Search for the cell housing the specified text and yield its [x, y] center coordinate. 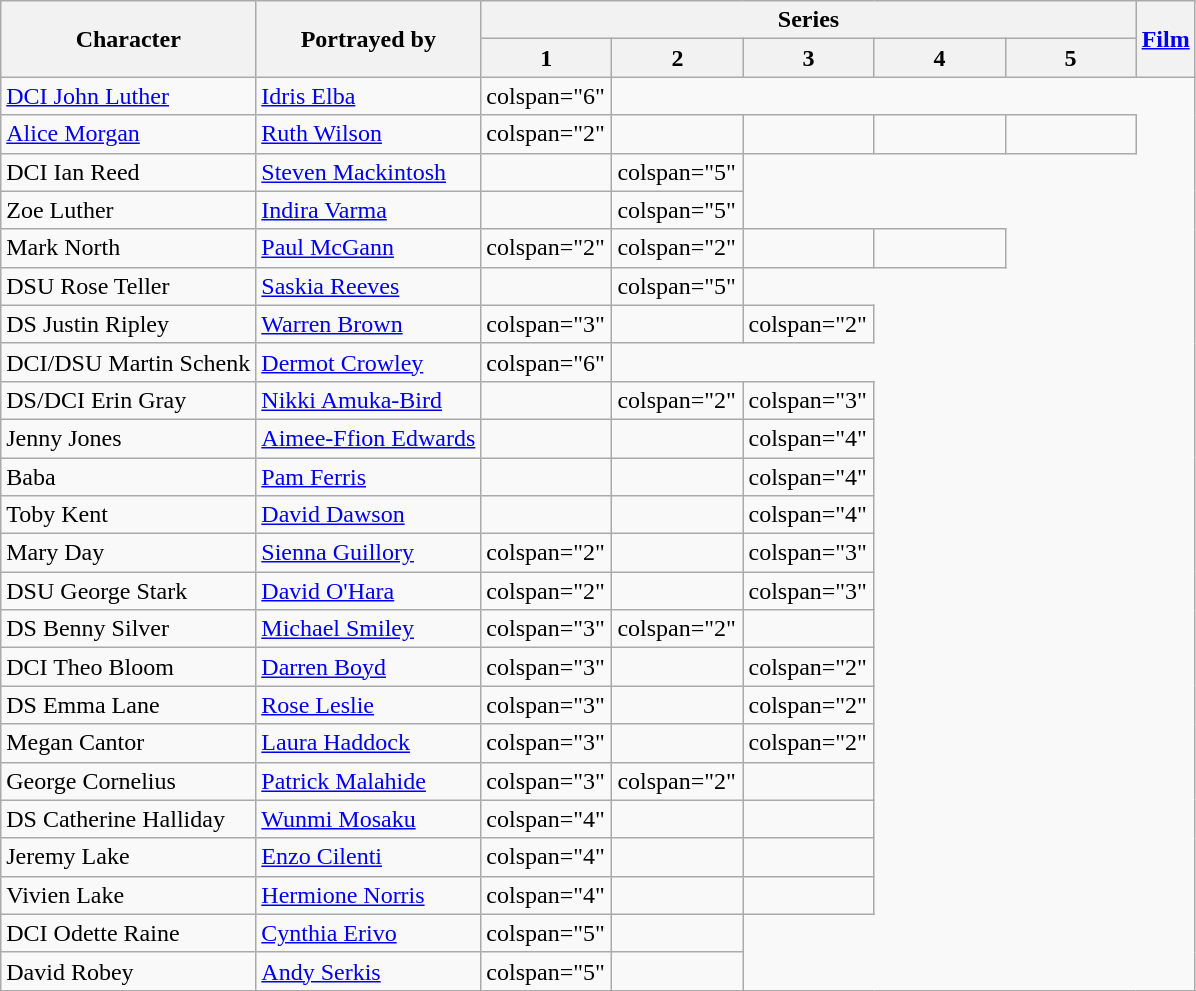
DCI Odette Raine [128, 933]
Nikki Amuka-Bird [368, 400]
DCI John Luther [128, 96]
DCI Ian Reed [128, 172]
1 [546, 58]
DCI Theo Bloom [128, 667]
Enzo Cilenti [368, 857]
Film [1166, 39]
David Robey [128, 971]
Idris Elba [368, 96]
Paul McGann [368, 248]
Dermot Crowley [368, 362]
DS Justin Ripley [128, 324]
David O'Hara [368, 591]
George Cornelius [128, 781]
Aimee-Ffion Edwards [368, 438]
Darren Boyd [368, 667]
Pam Ferris [368, 477]
5 [1070, 58]
Baba [128, 477]
Indira Varma [368, 210]
David Dawson [368, 515]
4 [940, 58]
Rose Leslie [368, 705]
Michael Smiley [368, 629]
DS/DCI Erin Gray [128, 400]
Warren Brown [368, 324]
Hermione Norris [368, 895]
Megan Cantor [128, 743]
Jenny Jones [128, 438]
Jeremy Lake [128, 857]
DSU George Stark [128, 591]
DCI/DSU Martin Schenk [128, 362]
Patrick Malahide [368, 781]
Wunmi Mosaku [368, 819]
Vivien Lake [128, 895]
Mark North [128, 248]
Alice Morgan [128, 134]
Series [808, 20]
Sienna Guillory [368, 553]
3 [808, 58]
Cynthia Erivo [368, 933]
Mary Day [128, 553]
Ruth Wilson [368, 134]
Zoe Luther [128, 210]
Saskia Reeves [368, 286]
Portrayed by [368, 39]
Laura Haddock [368, 743]
Toby Kent [128, 515]
DS Benny Silver [128, 629]
Steven Mackintosh [368, 172]
Character [128, 39]
DSU Rose Teller [128, 286]
2 [678, 58]
Andy Serkis [368, 971]
DS Emma Lane [128, 705]
DS Catherine Halliday [128, 819]
